Detect which cell encompasses the target text, then output its [X, Y] center coordinate. 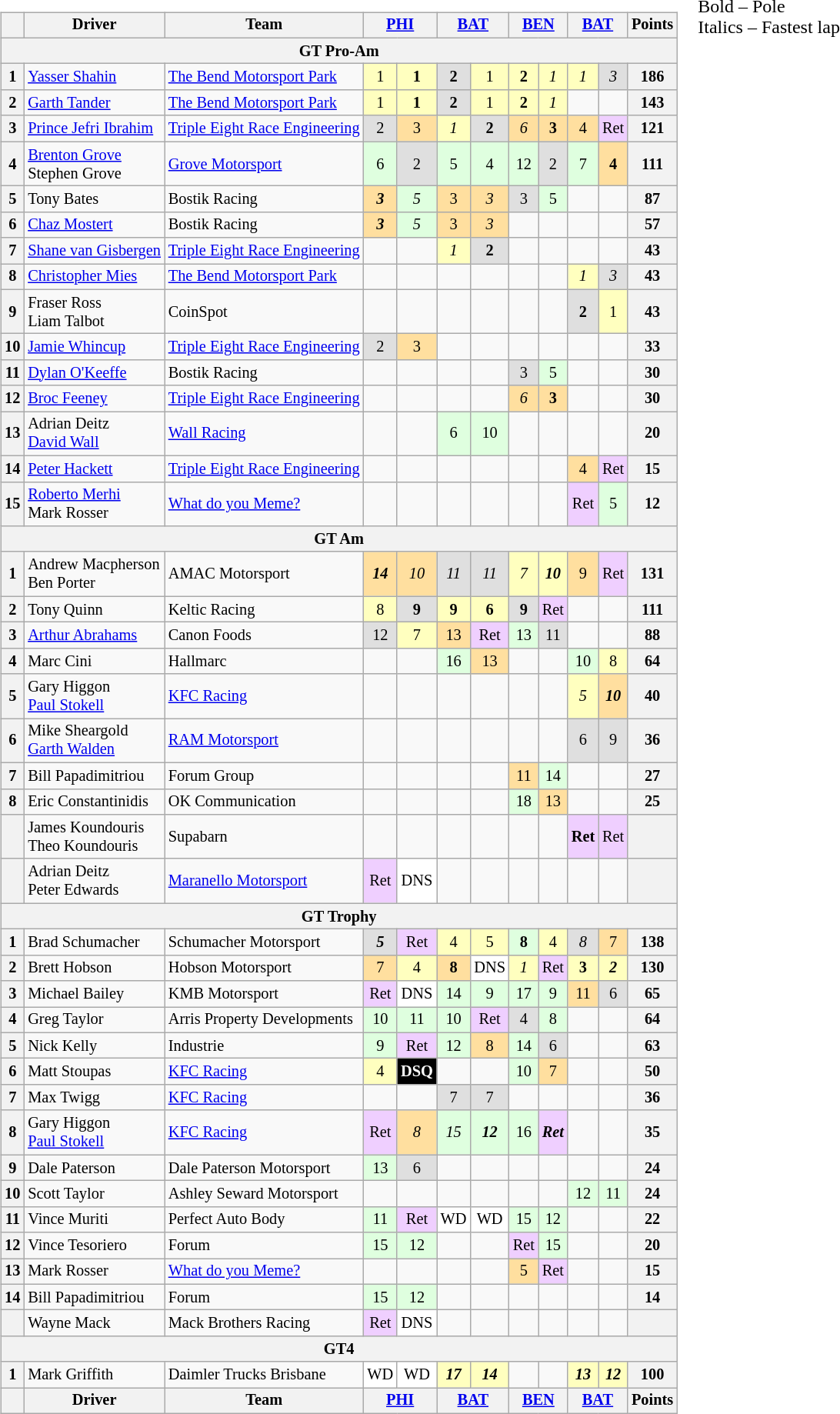
Schumacher Motorsport [265, 942]
Marc Cini [94, 661]
GT Trophy [338, 916]
GT Pro-Am [338, 51]
Keltic Racing [265, 609]
Brad Schumacher [94, 942]
Fraser Ross Liam Talbot [94, 312]
Peter Hackett [94, 469]
Dale Paterson Motorsport [265, 1168]
GT Am [338, 539]
Arthur Abrahams [94, 635]
Christopher Mies [94, 277]
Vince Tesoriero [94, 1246]
Mark Rosser [94, 1272]
Industrie [265, 1045]
Grove Motorsport [265, 164]
RAM Motorsport [265, 741]
186 [652, 77]
138 [652, 942]
50 [652, 1072]
Chaz Mostert [94, 225]
Mark Griffith [94, 1375]
Dylan O'Keeffe [94, 373]
Adrian Deitz David Wall [94, 434]
Wayne Mack [94, 1323]
Brett Hobson [94, 968]
Scott Taylor [94, 1194]
Vince Muriti [94, 1219]
DSQ [417, 1072]
Jamie Whincup [94, 347]
Prince Jefri Ibrahim [94, 128]
KMB Motorsport [265, 994]
Michael Bailey [94, 994]
GT4 [338, 1349]
33 [652, 347]
Mack Brothers Racing [265, 1323]
Maranello Motorsport [265, 881]
Tony Bates [94, 199]
100 [652, 1375]
22 [652, 1219]
Daimler Trucks Brisbane [265, 1375]
Tony Quinn [94, 609]
Eric Constantinidis [94, 802]
Hallmarc [265, 661]
88 [652, 635]
James Koundouris Theo Koundouris [94, 837]
Max Twigg [94, 1098]
65 [652, 994]
40 [652, 696]
Perfect Auto Body [265, 1219]
Broc Feeney [94, 399]
130 [652, 968]
Garth Tander [94, 103]
Matt Stoupas [94, 1072]
Canon Foods [265, 635]
AMAC Motorsport [265, 574]
35 [652, 1132]
121 [652, 128]
Ashley Seward Motorsport [265, 1194]
Brenton Grove Stephen Grove [94, 164]
Supabarn [265, 837]
Roberto Merhi Mark Rosser [94, 504]
57 [652, 225]
87 [652, 199]
Andrew Macpherson Ben Porter [94, 574]
27 [652, 775]
18 [524, 802]
Dale Paterson [94, 1168]
131 [652, 574]
Mike Sheargold Garth Walden [94, 741]
143 [652, 103]
Nick Kelly [94, 1045]
Adrian Deitz Peter Edwards [94, 881]
Greg Taylor [94, 1020]
CoinSpot [265, 312]
25 [652, 802]
Shane van Gisbergen [94, 251]
Yasser Shahin [94, 77]
Wall Racing [265, 434]
63 [652, 1045]
OK Communication [265, 802]
Forum Group [265, 775]
Arris Property Developments [265, 1020]
Hobson Motorsport [265, 968]
